Output the [X, Y] coordinate of the center of the cell containing the given text.  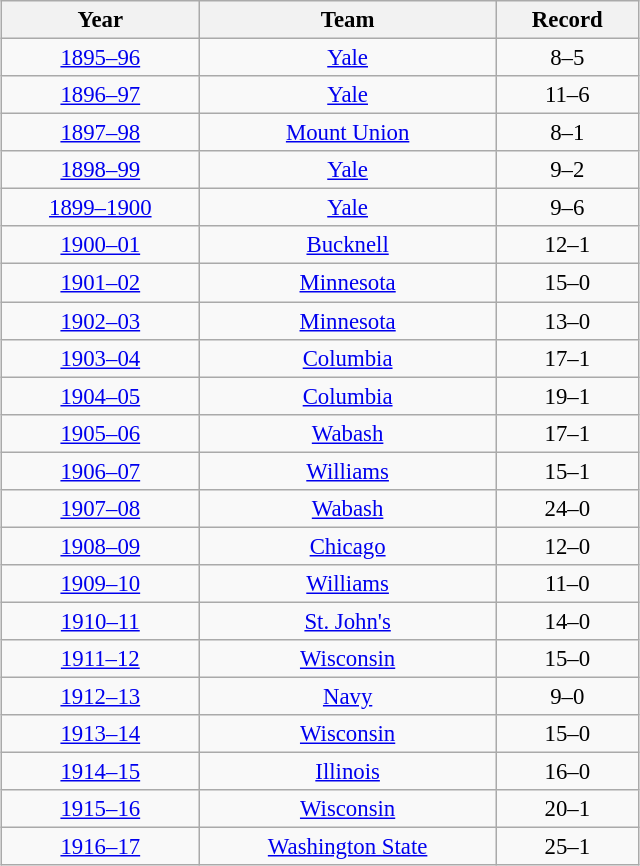
8–5 [567, 57]
15–1 [567, 471]
13–0 [567, 321]
12–0 [567, 546]
16–0 [567, 772]
1898–99 [101, 170]
1915–16 [101, 809]
20–1 [567, 809]
1907–08 [101, 508]
1905–06 [101, 433]
1901–02 [101, 283]
Record [567, 20]
1916–17 [101, 847]
St. John's [348, 621]
1895–96 [101, 57]
1900–01 [101, 245]
1913–14 [101, 734]
14–0 [567, 621]
Illinois [348, 772]
Washington State [348, 847]
8–1 [567, 133]
Year [101, 20]
9–2 [567, 170]
1902–03 [101, 321]
1899–1900 [101, 208]
1910–11 [101, 621]
1904–05 [101, 396]
Team [348, 20]
9–6 [567, 208]
1897–98 [101, 133]
12–1 [567, 245]
Mount Union [348, 133]
24–0 [567, 508]
Chicago [348, 546]
1909–10 [101, 584]
1908–09 [101, 546]
19–1 [567, 396]
25–1 [567, 847]
1914–15 [101, 772]
9–0 [567, 696]
Bucknell [348, 245]
11–6 [567, 95]
1912–13 [101, 696]
1911–12 [101, 659]
1903–04 [101, 358]
1896–97 [101, 95]
11–0 [567, 584]
Navy [348, 696]
1906–07 [101, 471]
